Extract the [x, y] coordinate from the center of the cell holding the provided text.  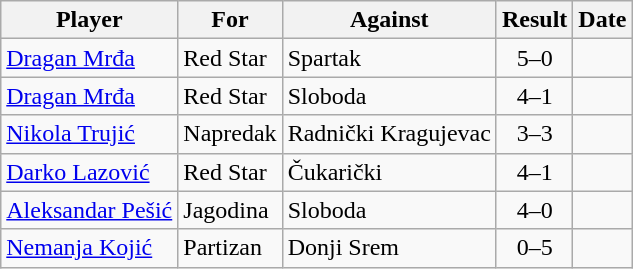
Player [90, 20]
Partizan [230, 248]
Čukarički [389, 172]
Radnički Kragujevac [389, 134]
Donji Srem [389, 248]
Result [534, 20]
Aleksandar Pešić [90, 210]
Spartak [389, 58]
Jagodina [230, 210]
5–0 [534, 58]
Date [602, 20]
Nemanja Kojić [90, 248]
For [230, 20]
4–0 [534, 210]
Napredak [230, 134]
0–5 [534, 248]
Against [389, 20]
3–3 [534, 134]
Darko Lazović [90, 172]
Nikola Trujić [90, 134]
